Extract the (x, y) coordinate from the center of the cell holding the provided text.  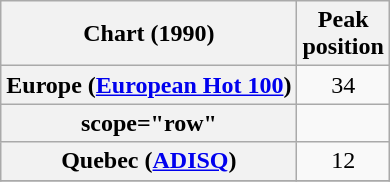
Europe (European Hot 100) (149, 85)
Chart (1990) (149, 34)
12 (343, 161)
scope="row" (149, 123)
Peakposition (343, 34)
Quebec (ADISQ) (149, 161)
34 (343, 85)
